Find where the given text appears and provide that cell's center as (x, y) coordinate. 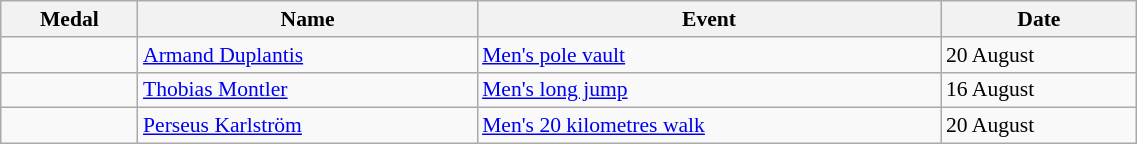
16 August (1039, 90)
Event (709, 19)
Thobias Montler (308, 90)
Date (1039, 19)
Medal (70, 19)
Perseus Karlström (308, 126)
Men's 20 kilometres walk (709, 126)
Name (308, 19)
Men's long jump (709, 90)
Armand Duplantis (308, 55)
Men's pole vault (709, 55)
